Search for the cell housing the specified text and yield its (x, y) center coordinate. 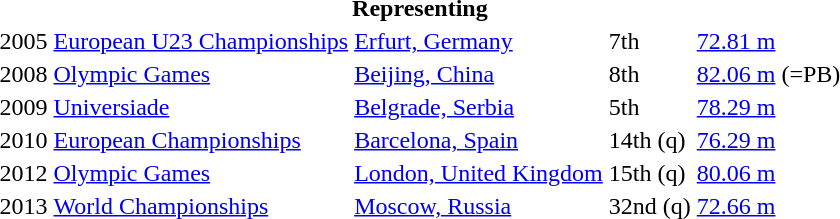
European Championships (201, 140)
14th (q) (650, 140)
Universiade (201, 107)
European U23 Championships (201, 41)
7th (650, 41)
5th (650, 107)
Belgrade, Serbia (479, 107)
8th (650, 74)
Barcelona, Spain (479, 140)
15th (q) (650, 173)
Beijing, China (479, 74)
Erfurt, Germany (479, 41)
London, United Kingdom (479, 173)
